Determine the (x, y) coordinate at the center of the cell enclosing the given text.  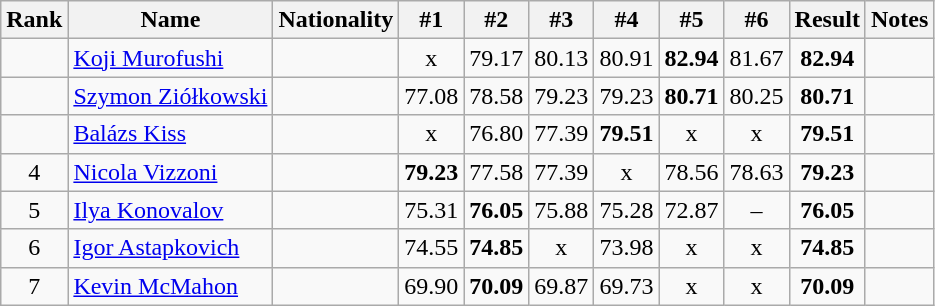
Ilya Konovalov (170, 210)
79.17 (496, 58)
69.90 (432, 286)
72.87 (692, 210)
4 (34, 172)
Rank (34, 20)
#6 (756, 20)
78.58 (496, 96)
Result (827, 20)
80.91 (626, 58)
74.55 (432, 248)
#2 (496, 20)
80.25 (756, 96)
Nicola Vizzoni (170, 172)
6 (34, 248)
76.80 (496, 134)
7 (34, 286)
78.63 (756, 172)
73.98 (626, 248)
77.08 (432, 96)
69.73 (626, 286)
Igor Astapkovich (170, 248)
75.31 (432, 210)
77.58 (496, 172)
75.28 (626, 210)
80.13 (562, 58)
– (756, 210)
#4 (626, 20)
Notes (899, 20)
Kevin McMahon (170, 286)
#5 (692, 20)
Szymon Ziółkowski (170, 96)
78.56 (692, 172)
#3 (562, 20)
5 (34, 210)
#1 (432, 20)
75.88 (562, 210)
81.67 (756, 58)
Balázs Kiss (170, 134)
Nationality (336, 20)
Koji Murofushi (170, 58)
Name (170, 20)
69.87 (562, 286)
